Find where the given text appears and provide that cell's center as (x, y) coordinate. 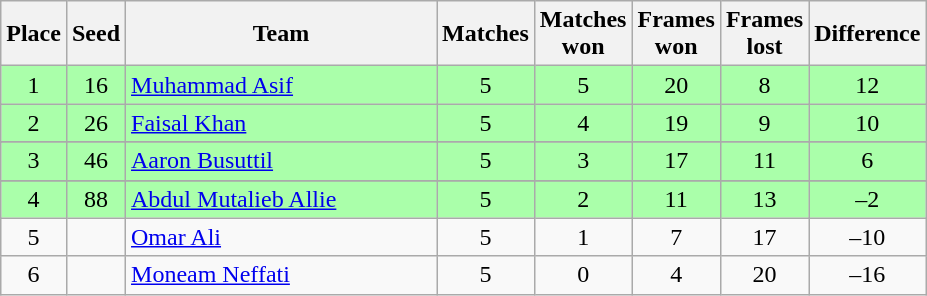
Team (282, 34)
Omar Ali (282, 237)
–10 (868, 237)
–16 (868, 275)
–2 (868, 199)
12 (868, 85)
13 (764, 199)
Frames lost (764, 34)
16 (96, 85)
0 (583, 275)
Aaron Busuttil (282, 161)
Seed (96, 34)
Place (34, 34)
Frames won (676, 34)
Matches won (583, 34)
7 (676, 237)
9 (764, 123)
Abdul Mutalieb Allie (282, 199)
26 (96, 123)
Faisal Khan (282, 123)
46 (96, 161)
10 (868, 123)
19 (676, 123)
Difference (868, 34)
Moneam Neffati (282, 275)
88 (96, 199)
Muhammad Asif (282, 85)
8 (764, 85)
Matches (486, 34)
